Determine the [X, Y] coordinate at the center of the cell enclosing the given text.  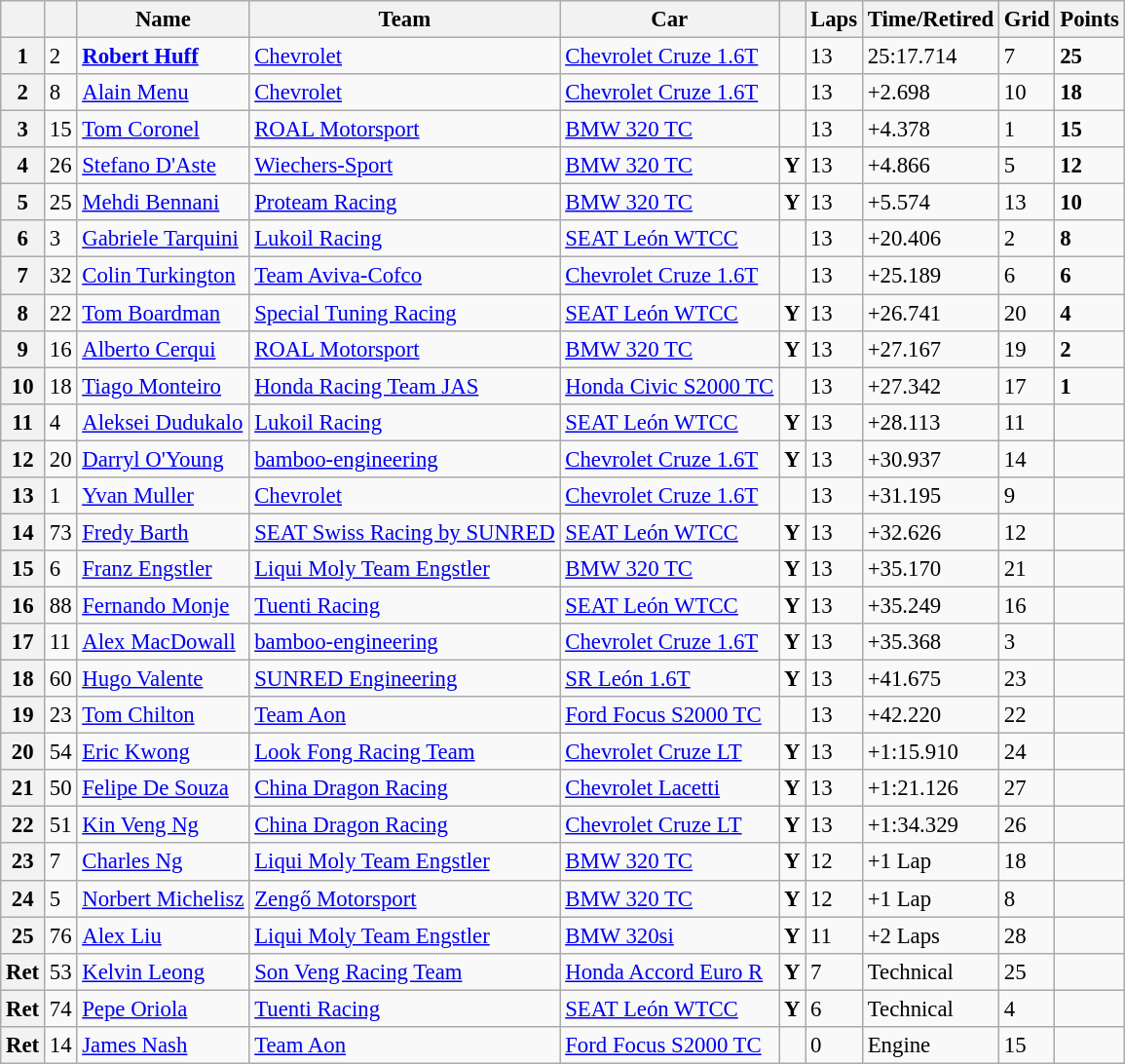
Fredy Barth [164, 532]
51 [60, 825]
SEAT Swiss Racing by SUNRED [405, 532]
+32.626 [930, 532]
Alberto Cerqui [164, 349]
SUNRED Engineering [405, 679]
Look Fong Racing Team [405, 752]
76 [60, 935]
+42.220 [930, 715]
Chevrolet Lacetti [670, 788]
Honda Civic S2000 TC [670, 386]
Stefano D'Aste [164, 166]
Robert Huff [164, 57]
SR León 1.6T [670, 679]
25:17.714 [930, 57]
+5.574 [930, 203]
Fernando Monje [164, 605]
88 [60, 605]
+1:21.126 [930, 788]
+31.195 [930, 496]
+1:34.329 [930, 825]
Alain Menu [164, 93]
+20.406 [930, 239]
Honda Accord Euro R [670, 971]
Gabriele Tarquini [164, 239]
73 [60, 532]
Laps [834, 19]
Colin Turkington [164, 276]
Car [670, 19]
0 [834, 1045]
74 [60, 1008]
+2.698 [930, 93]
53 [60, 971]
Grid [1027, 19]
Time/Retired [930, 19]
54 [60, 752]
+1:15.910 [930, 752]
Wiechers-Sport [405, 166]
60 [60, 679]
Charles Ng [164, 862]
Kelvin Leong [164, 971]
Yvan Muller [164, 496]
+35.249 [930, 605]
Eric Kwong [164, 752]
50 [60, 788]
James Nash [164, 1045]
Engine [930, 1045]
Son Veng Racing Team [405, 971]
Team Aviva-Cofco [405, 276]
Hugo Valente [164, 679]
+41.675 [930, 679]
Alex MacDowall [164, 642]
+35.368 [930, 642]
Tom Coronel [164, 130]
+28.113 [930, 422]
Tiago Monteiro [164, 386]
Honda Racing Team JAS [405, 386]
Norbert Michelisz [164, 898]
+2 Laps [930, 935]
Felipe De Souza [164, 788]
+4.378 [930, 130]
Darryl O'Young [164, 459]
+4.866 [930, 166]
Team [405, 19]
Mehdi Bennani [164, 203]
Special Tuning Racing [405, 313]
Tom Boardman [164, 313]
+27.167 [930, 349]
+27.342 [930, 386]
+25.189 [930, 276]
Kin Veng Ng [164, 825]
32 [60, 276]
BMW 320si [670, 935]
+35.170 [930, 569]
Proteam Racing [405, 203]
Name [164, 19]
+26.741 [930, 313]
Aleksei Dudukalo [164, 422]
Pepe Oriola [164, 1008]
27 [1027, 788]
Alex Liu [164, 935]
+30.937 [930, 459]
28 [1027, 935]
Points [1089, 19]
Zengő Motorsport [405, 898]
Tom Chilton [164, 715]
Franz Engstler [164, 569]
